For the text-containing cell, return its midpoint in (x, y) coordinate format. 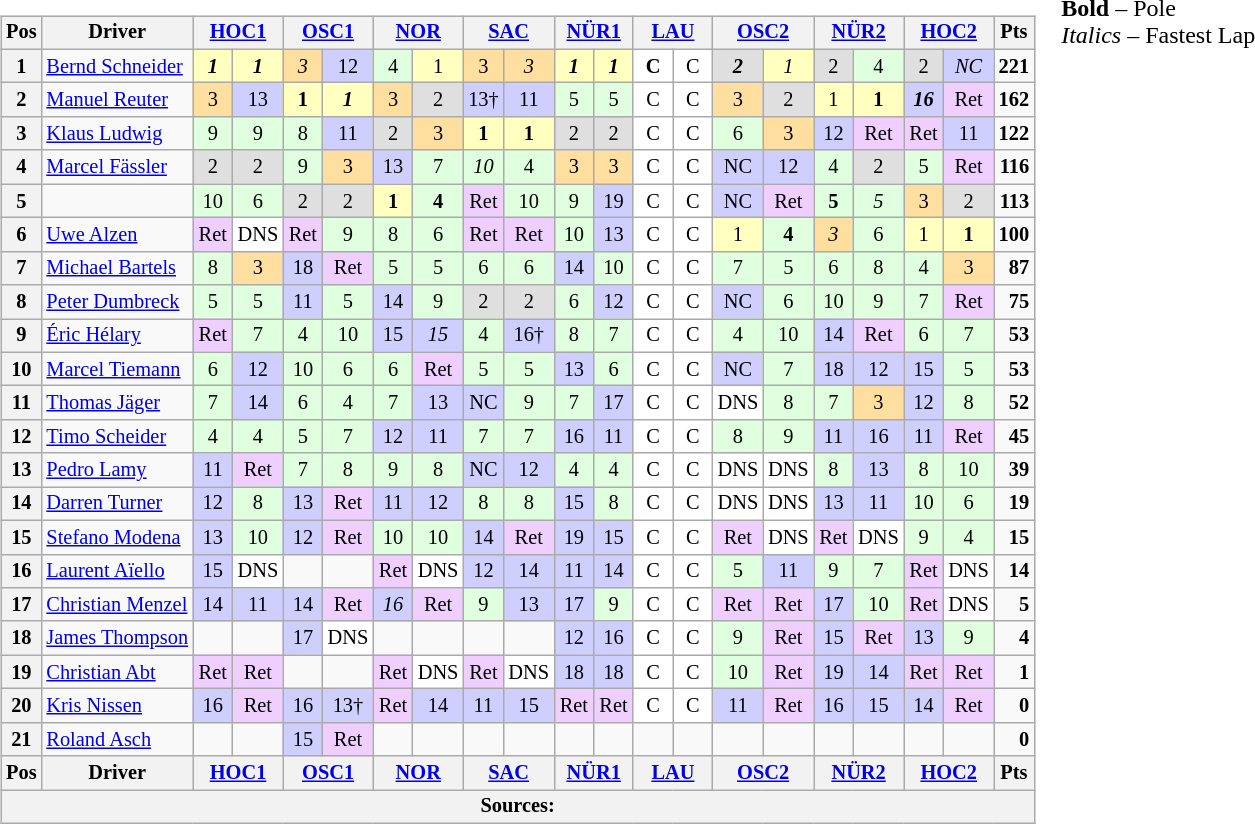
Klaus Ludwig (116, 134)
Michael Bartels (116, 268)
100 (1014, 235)
Timo Scheider (116, 437)
Roland Asch (116, 739)
Uwe Alzen (116, 235)
Christian Abt (116, 672)
Thomas Jäger (116, 403)
Manuel Reuter (116, 100)
21 (21, 739)
Sources: (518, 807)
Laurent Aïello (116, 571)
52 (1014, 403)
Peter Dumbreck (116, 302)
122 (1014, 134)
221 (1014, 66)
16† (529, 336)
39 (1014, 470)
162 (1014, 100)
113 (1014, 201)
Bernd Schneider (116, 66)
Pedro Lamy (116, 470)
75 (1014, 302)
Marcel Fässler (116, 167)
Stefano Modena (116, 537)
45 (1014, 437)
116 (1014, 167)
87 (1014, 268)
20 (21, 706)
Éric Hélary (116, 336)
Christian Menzel (116, 605)
Marcel Tiemann (116, 369)
Kris Nissen (116, 706)
Darren Turner (116, 504)
James Thompson (116, 638)
